For the text-containing cell, return its midpoint in (x, y) coordinate format. 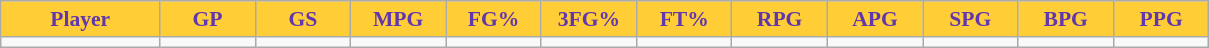
SPG (970, 19)
FT% (684, 19)
FG% (494, 19)
MPG (398, 19)
PPG (1161, 19)
3FG% (588, 19)
GP (208, 19)
APG (874, 19)
GS (302, 19)
RPG (780, 19)
Player (80, 19)
BPG (1066, 19)
